Return [X, Y] of the center of cell containing provided text 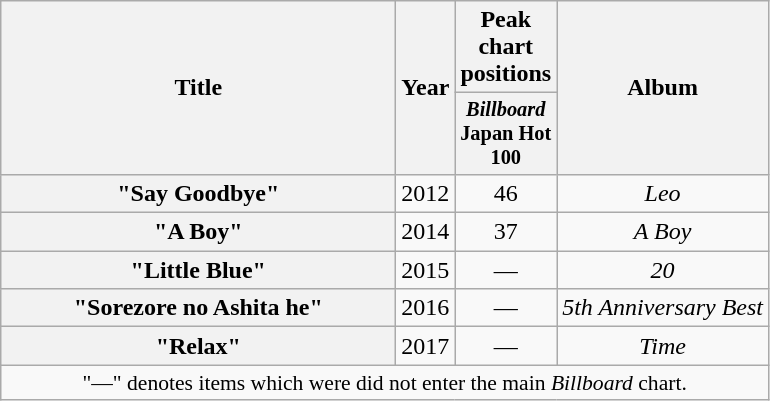
A Boy [663, 232]
"—" denotes items which were did not enter the main Billboard chart. [385, 383]
46 [506, 193]
2016 [426, 308]
"Sorezore no Ashita he" [198, 308]
Title [198, 88]
"A Boy" [198, 232]
Album [663, 88]
"Little Blue" [198, 270]
37 [506, 232]
"Say Goodbye" [198, 193]
2017 [426, 346]
Leo [663, 193]
5th Anniversary Best [663, 308]
Time [663, 346]
Billboard Japan Hot 100 [506, 134]
Peak chart positions [506, 47]
2014 [426, 232]
2015 [426, 270]
20 [663, 270]
Year [426, 88]
2012 [426, 193]
"Relax" [198, 346]
